Detect which cell encompasses the target text, then output its [x, y] center coordinate. 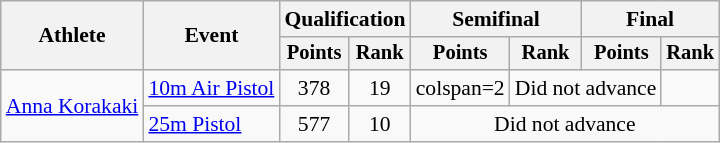
10 [380, 124]
Anna Korakaki [72, 106]
Semifinal [496, 19]
Qualification [344, 19]
378 [314, 88]
577 [314, 124]
25m Pistol [211, 124]
10m Air Pistol [211, 88]
colspan=2 [460, 88]
Final [650, 19]
Athlete [72, 36]
Event [211, 36]
19 [380, 88]
